From the cell containing the given text, extract its center point as [x, y] coordinate. 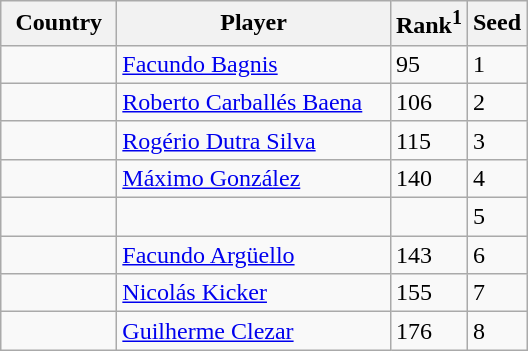
4 [496, 178]
Rogério Dutra Silva [254, 140]
2 [496, 102]
Facundo Argüello [254, 255]
5 [496, 217]
Player [254, 24]
3 [496, 140]
6 [496, 255]
155 [428, 293]
Facundo Bagnis [254, 64]
Máximo González [254, 178]
1 [496, 64]
143 [428, 255]
Seed [496, 24]
8 [496, 331]
7 [496, 293]
140 [428, 178]
95 [428, 64]
Nicolás Kicker [254, 293]
Guilherme Clezar [254, 331]
115 [428, 140]
106 [428, 102]
176 [428, 331]
Rank1 [428, 24]
Roberto Carballés Baena [254, 102]
Country [59, 24]
